Detect which cell encompasses the target text, then output its [x, y] center coordinate. 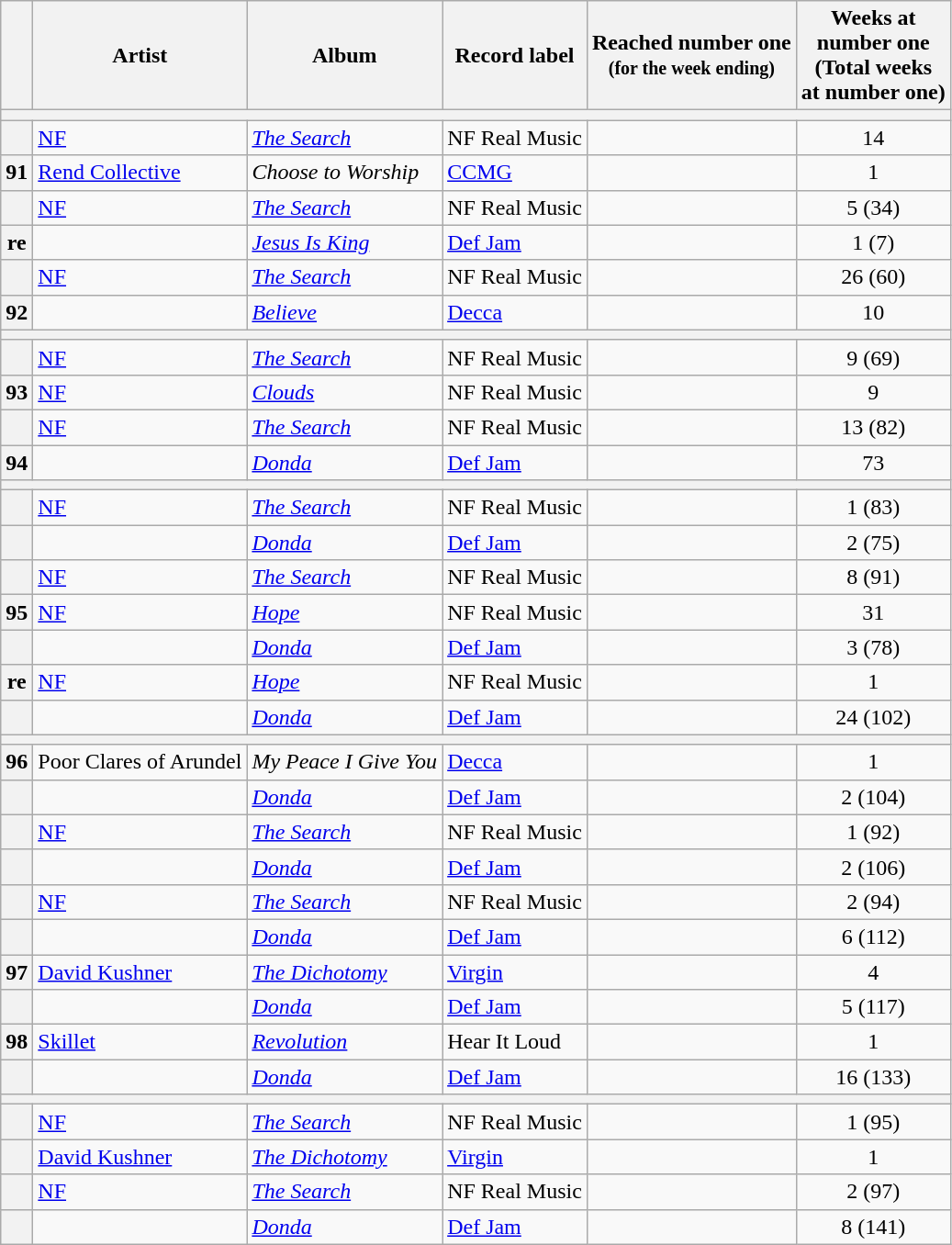
Clouds [345, 392]
1 (7) [873, 242]
Poor Clares of Arundel [140, 762]
91 [17, 173]
2 (94) [873, 902]
16 (133) [873, 1077]
4 [873, 972]
5 (117) [873, 1007]
13 (82) [873, 427]
5 (34) [873, 207]
Album [345, 55]
94 [17, 462]
24 (102) [873, 717]
1 (83) [873, 508]
Skillet [140, 1042]
97 [17, 972]
26 (60) [873, 277]
Believe [345, 312]
98 [17, 1042]
Choose to Worship [345, 173]
92 [17, 312]
6 (112) [873, 937]
1 (92) [873, 832]
Revolution [345, 1042]
Weeks atnumber one(Total weeksat number one) [873, 55]
2 (97) [873, 1192]
10 [873, 312]
8 (91) [873, 578]
Rend Collective [140, 173]
9 [873, 392]
8 (141) [873, 1227]
93 [17, 392]
2 (75) [873, 543]
2 (106) [873, 867]
96 [17, 762]
2 (104) [873, 797]
Artist [140, 55]
Jesus Is King [345, 242]
95 [17, 612]
73 [873, 462]
14 [873, 138]
CCMG [515, 173]
My Peace I Give You [345, 762]
9 (69) [873, 357]
Reached number one(for the week ending) [691, 55]
3 (78) [873, 647]
Hear It Loud [515, 1042]
1 (95) [873, 1122]
Record label [515, 55]
31 [873, 612]
